From the cell containing the given text, extract its center point as [X, Y] coordinate. 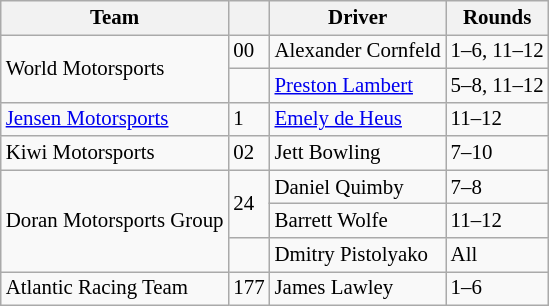
Jensen Motorsports [115, 119]
Preston Lambert [358, 85]
1–6 [498, 288]
24 [248, 204]
00 [248, 51]
Team [115, 18]
Doran Motorsports Group [115, 221]
Atlantic Racing Team [115, 288]
Kiwi Motorsports [115, 153]
7–8 [498, 187]
Daniel Quimby [358, 187]
1–6, 11–12 [498, 51]
1 [248, 119]
Emely de Heus [358, 119]
Rounds [498, 18]
Jett Bowling [358, 153]
5–8, 11–12 [498, 85]
James Lawley [358, 288]
Driver [358, 18]
Barrett Wolfe [358, 221]
02 [248, 153]
177 [248, 288]
Dmitry Pistolyako [358, 255]
Alexander Cornfeld [358, 51]
7–10 [498, 153]
All [498, 255]
World Motorsports [115, 68]
